Return (X, Y) of the center of cell containing provided text 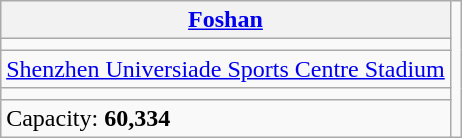
Shenzhen Universiade Sports Centre Stadium (226, 69)
Foshan (226, 20)
Capacity: 60,334 (226, 118)
